For the text-containing cell, return its midpoint in (x, y) coordinate format. 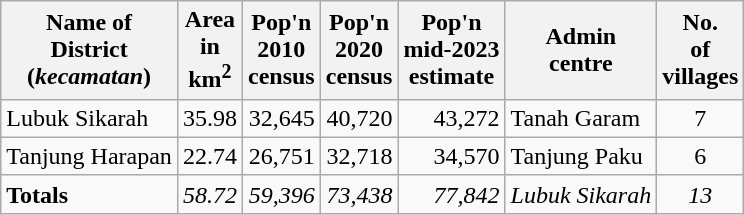
Tanjung Paku (581, 156)
13 (700, 194)
7 (700, 118)
35.98 (210, 118)
Pop'n 2020 census (359, 50)
73,438 (359, 194)
Tanah Garam (581, 118)
Pop'n 2010 census (281, 50)
43,272 (452, 118)
No. ofvillages (700, 50)
22.74 (210, 156)
Admincentre (581, 50)
34,570 (452, 156)
77,842 (452, 194)
Tanjung Harapan (90, 156)
6 (700, 156)
58.72 (210, 194)
59,396 (281, 194)
Name ofDistrict(kecamatan) (90, 50)
26,751 (281, 156)
32,718 (359, 156)
Pop'n mid-2023 estimate (452, 50)
Area in km2 (210, 50)
32,645 (281, 118)
40,720 (359, 118)
Totals (90, 194)
